Determine the [X, Y] coordinate at the center of the cell enclosing the given text.  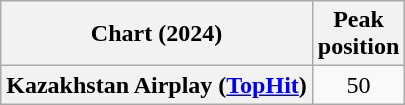
Peakposition [358, 34]
Kazakhstan Airplay (TopHit) [157, 85]
Chart (2024) [157, 34]
50 [358, 85]
